Search for the cell housing the specified text and yield its (x, y) center coordinate. 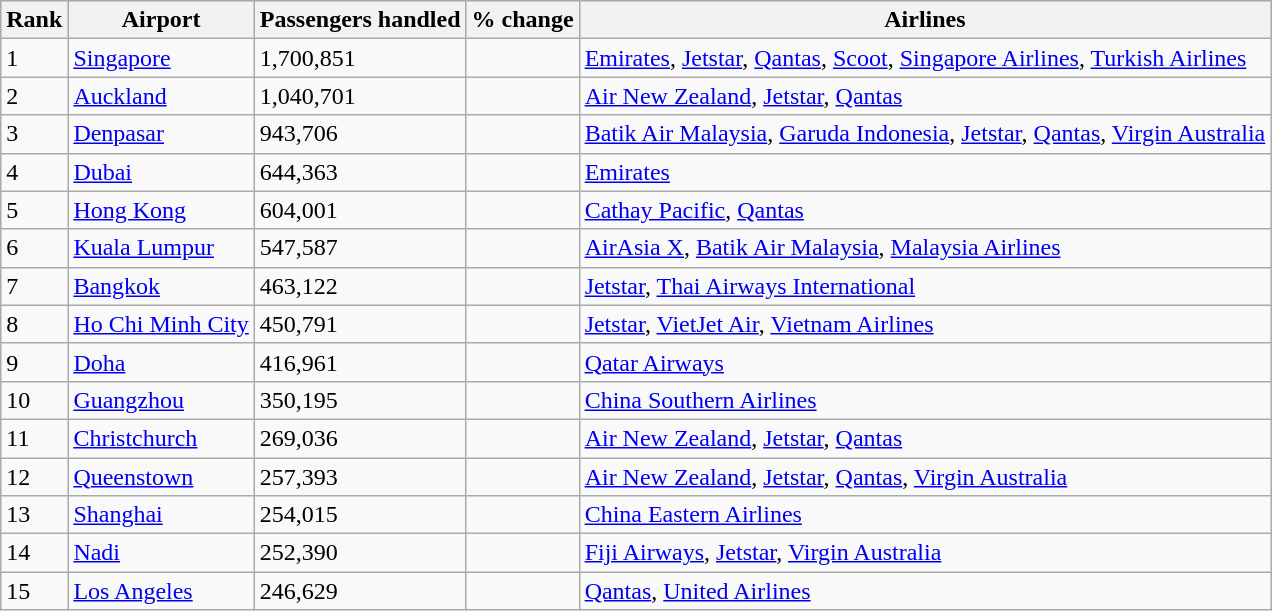
1,700,851 (360, 58)
Emirates, Jetstar, Qantas, Scoot, Singapore Airlines, Turkish Airlines (925, 58)
9 (34, 362)
Dubai (161, 172)
252,390 (360, 553)
13 (34, 515)
Queenstown (161, 477)
463,122 (360, 286)
4 (34, 172)
604,001 (360, 210)
246,629 (360, 591)
Singapore (161, 58)
Air New Zealand, Jetstar, Qantas, Virgin Australia (925, 477)
Doha (161, 362)
1,040,701 (360, 96)
China Southern Airlines (925, 400)
Kuala Lumpur (161, 248)
350,195 (360, 400)
Airport (161, 20)
Rank (34, 20)
Jetstar, Thai Airways International (925, 286)
Emirates (925, 172)
Qatar Airways (925, 362)
Nadi (161, 553)
% change (522, 20)
China Eastern Airlines (925, 515)
Fiji Airways, Jetstar, Virgin Australia (925, 553)
269,036 (360, 438)
7 (34, 286)
Shanghai (161, 515)
Guangzhou (161, 400)
Jetstar, VietJet Air, Vietnam Airlines (925, 324)
Bangkok (161, 286)
Auckland (161, 96)
8 (34, 324)
Christchurch (161, 438)
547,587 (360, 248)
1 (34, 58)
Cathay Pacific, Qantas (925, 210)
Denpasar (161, 134)
AirAsia X, Batik Air Malaysia, Malaysia Airlines (925, 248)
Qantas, United Airlines (925, 591)
6 (34, 248)
Ho Chi Minh City (161, 324)
Los Angeles (161, 591)
2 (34, 96)
Batik Air Malaysia, Garuda Indonesia, Jetstar, Qantas, Virgin Australia (925, 134)
257,393 (360, 477)
11 (34, 438)
Airlines (925, 20)
15 (34, 591)
3 (34, 134)
254,015 (360, 515)
14 (34, 553)
416,961 (360, 362)
943,706 (360, 134)
12 (34, 477)
Hong Kong (161, 210)
5 (34, 210)
10 (34, 400)
Passengers handled (360, 20)
644,363 (360, 172)
450,791 (360, 324)
